Find where the given text appears and provide that cell's center as (x, y) coordinate. 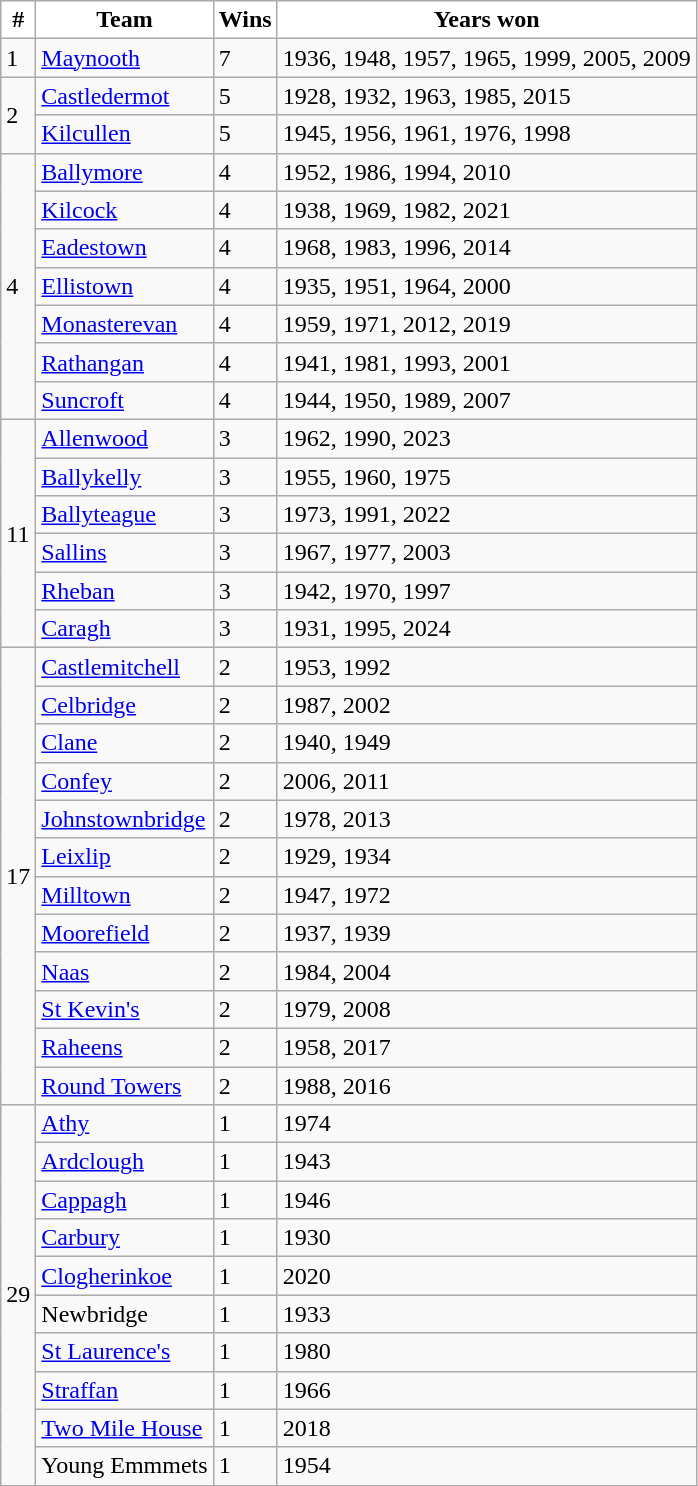
1980 (486, 1352)
1987, 2002 (486, 705)
Years won (486, 20)
1955, 1960, 1975 (486, 477)
St Kevin's (124, 1009)
7 (245, 58)
2006, 2011 (486, 781)
Round Towers (124, 1085)
1931, 1995, 2024 (486, 629)
Monasterevan (124, 324)
Two Mile House (124, 1428)
1928, 1932, 1963, 1985, 2015 (486, 96)
2018 (486, 1428)
1940, 1949 (486, 743)
1978, 2013 (486, 819)
1954 (486, 1466)
Straffan (124, 1390)
Maynooth (124, 58)
1937, 1939 (486, 933)
1936, 1948, 1957, 1965, 1999, 2005, 2009 (486, 58)
1958, 2017 (486, 1047)
2020 (486, 1276)
Carbury (124, 1238)
Kilcock (124, 210)
Eadestown (124, 248)
Allenwood (124, 438)
1966 (486, 1390)
Ellistown (124, 286)
1973, 1991, 2022 (486, 515)
Rheban (124, 591)
1967, 1977, 2003 (486, 553)
Kilcullen (124, 134)
1941, 1981, 1993, 2001 (486, 362)
1929, 1934 (486, 857)
1979, 2008 (486, 1009)
Athy (124, 1124)
1938, 1969, 1982, 2021 (486, 210)
1984, 2004 (486, 971)
Suncroft (124, 400)
Ballykelly (124, 477)
Moorefield (124, 933)
1945, 1956, 1961, 1976, 1998 (486, 134)
Naas (124, 971)
17 (18, 876)
1942, 1970, 1997 (486, 591)
1935, 1951, 1964, 2000 (486, 286)
Celbridge (124, 705)
1943 (486, 1162)
Confey (124, 781)
1953, 1992 (486, 667)
# (18, 20)
Team (124, 20)
Sallins (124, 553)
Cappagh (124, 1200)
29 (18, 1296)
Wins (245, 20)
1946 (486, 1200)
1962, 1990, 2023 (486, 438)
1947, 1972 (486, 895)
Leixlip (124, 857)
1944, 1950, 1989, 2007 (486, 400)
Caragh (124, 629)
Rathangan (124, 362)
11 (18, 533)
1988, 2016 (486, 1085)
Newbridge (124, 1314)
1974 (486, 1124)
Castledermot (124, 96)
Castlemitchell (124, 667)
1952, 1986, 1994, 2010 (486, 172)
Ballymore (124, 172)
Milltown (124, 895)
Clane (124, 743)
1930 (486, 1238)
Raheens (124, 1047)
Clogherinkoe (124, 1276)
1933 (486, 1314)
Young Emmmets (124, 1466)
St Laurence's (124, 1352)
1968, 1983, 1996, 2014 (486, 248)
Ballyteague (124, 515)
Johnstownbridge (124, 819)
Ardclough (124, 1162)
1959, 1971, 2012, 2019 (486, 324)
